For the text-containing cell, return its midpoint in [X, Y] coordinate format. 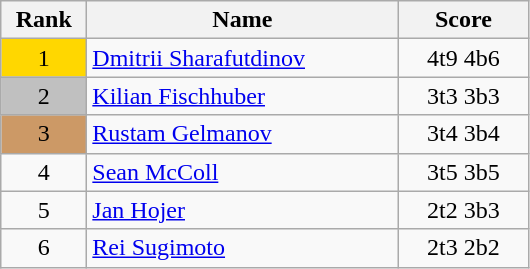
4 [44, 172]
3t4 3b4 [464, 134]
4t9 4b6 [464, 58]
Score [464, 20]
2t2 3b3 [464, 210]
6 [44, 248]
5 [44, 210]
2t3 2b2 [464, 248]
Name [242, 20]
Rei Sugimoto [242, 248]
Jan Hojer [242, 210]
Dmitrii Sharafutdinov [242, 58]
Rank [44, 20]
Kilian Fischhuber [242, 96]
2 [44, 96]
3t3 3b3 [464, 96]
Rustam Gelmanov [242, 134]
3t5 3b5 [464, 172]
Sean McColl [242, 172]
1 [44, 58]
3 [44, 134]
